Capture the cell that displays the provided text and extract its (x, y) central coordinate. 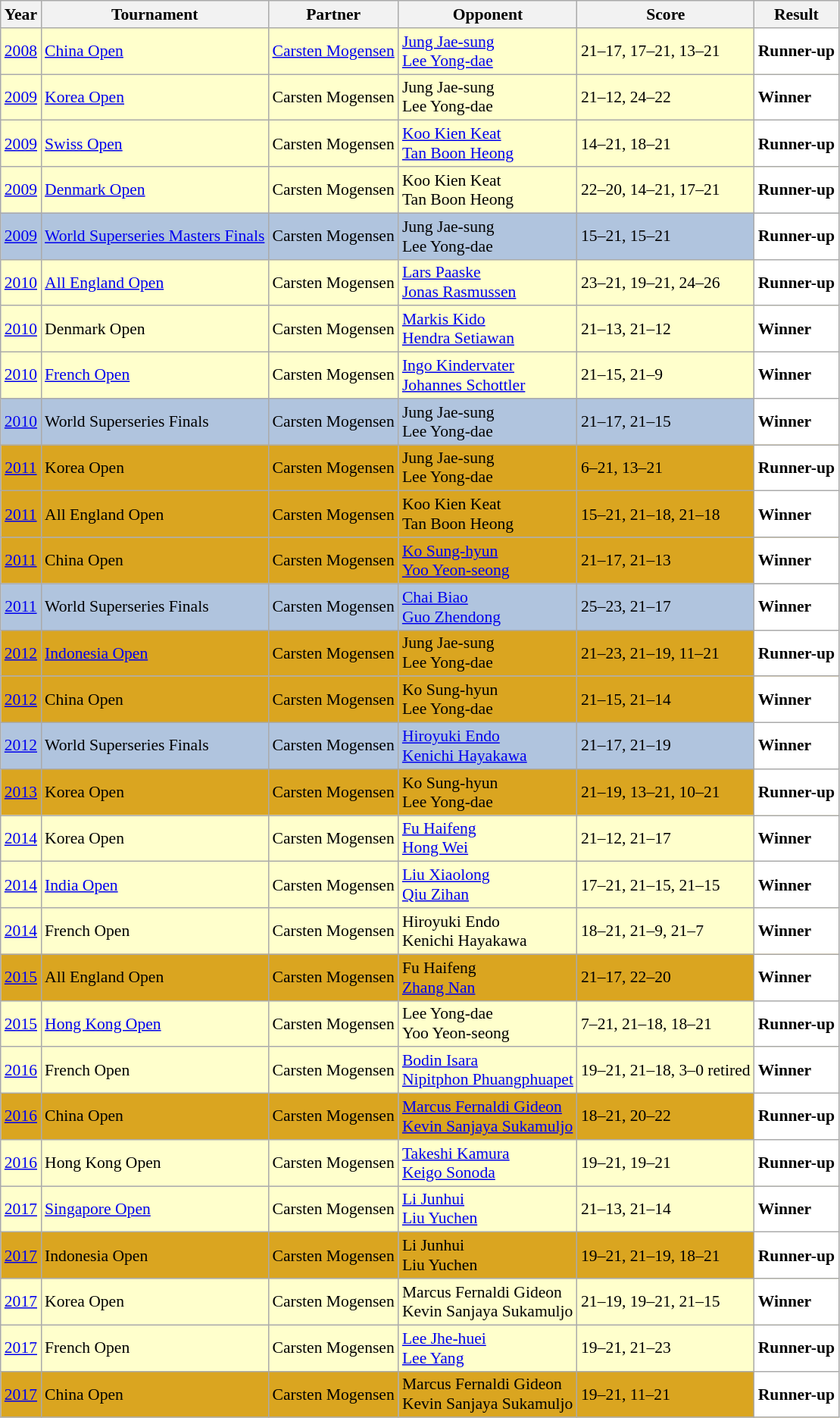
Tournament (155, 14)
18–21, 21–9, 21–7 (666, 931)
23–21, 19–21, 24–26 (666, 282)
21–17, 21–19 (666, 746)
India Open (155, 885)
Fu Haifeng Hong Wei (488, 838)
Lars Paaske Jonas Rasmussen (488, 282)
25–23, 21–17 (666, 606)
21–17, 21–15 (666, 421)
Score (666, 14)
19–21, 21–19, 18–21 (666, 1255)
Lee Jhe-huei Lee Yang (488, 1348)
Ingo Kindervater Johannes Schottler (488, 376)
21–17, 17–21, 13–21 (666, 52)
Swiss Open (155, 144)
Singapore Open (155, 1210)
Markis Kido Hendra Setiawan (488, 329)
World Superseries Masters Finals (155, 236)
6–21, 13–21 (666, 468)
2013 (21, 793)
15–21, 15–21 (666, 236)
19–21, 11–21 (666, 1395)
Result (797, 14)
Lee Yong-dae Yoo Yeon-seong (488, 1023)
21–23, 21–19, 11–21 (666, 653)
21–19, 19–21, 21–15 (666, 1302)
Liu Xiaolong Qiu Zihan (488, 885)
Ko Sung-hyun Yoo Yeon-seong (488, 561)
7–21, 21–18, 18–21 (666, 1023)
Bodin Isara Nipitphon Phuangphuapet (488, 1070)
21–12, 21–17 (666, 838)
21–13, 21–12 (666, 329)
21–15, 21–14 (666, 700)
14–21, 18–21 (666, 144)
19–21, 21–23 (666, 1348)
17–21, 21–15, 21–15 (666, 885)
21–17, 21–13 (666, 561)
Chai Biao Guo Zhendong (488, 606)
Takeshi Kamura Keigo Sonoda (488, 1163)
19–21, 19–21 (666, 1163)
21–19, 13–21, 10–21 (666, 793)
Year (21, 14)
19–21, 21–18, 3–0 retired (666, 1070)
15–21, 21–18, 21–18 (666, 514)
21–15, 21–9 (666, 376)
Fu Haifeng Zhang Nan (488, 978)
Opponent (488, 14)
21–13, 21–14 (666, 1210)
18–21, 20–22 (666, 1117)
2008 (21, 52)
22–20, 14–21, 17–21 (666, 189)
Partner (333, 14)
21–17, 22–20 (666, 978)
21–12, 24–22 (666, 97)
